Extract the (x, y) coordinate from the center of the cell holding the provided text.  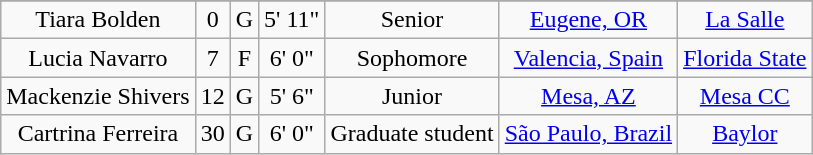
Senior (412, 20)
30 (212, 134)
Graduate student (412, 134)
Junior (412, 96)
Cartrina Ferreira (98, 134)
Valencia, Spain (588, 58)
Tiara Bolden (98, 20)
Lucia Navarro (98, 58)
5' 6" (292, 96)
Baylor (745, 134)
Eugene, OR (588, 20)
0 (212, 20)
12 (212, 96)
5' 11" (292, 20)
Sophomore (412, 58)
La Salle (745, 20)
Mesa CC (745, 96)
F (244, 58)
Mesa, AZ (588, 96)
7 (212, 58)
Florida State (745, 58)
São Paulo, Brazil (588, 134)
Mackenzie Shivers (98, 96)
